Find where the given text appears and provide that cell's center as [X, Y] coordinate. 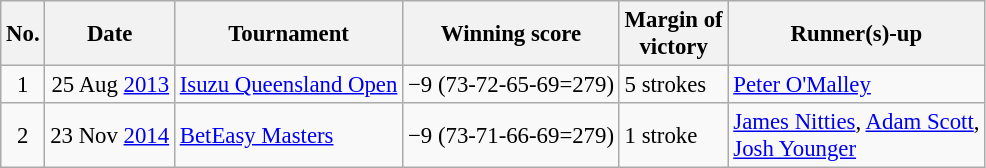
5 strokes [674, 85]
2 [23, 136]
Runner(s)-up [856, 34]
BetEasy Masters [288, 136]
Isuzu Queensland Open [288, 85]
No. [23, 34]
1 [23, 85]
−9 (73-72-65-69=279) [512, 85]
Margin ofvictory [674, 34]
James Nitties, Adam Scott, Josh Younger [856, 136]
Tournament [288, 34]
23 Nov 2014 [110, 136]
Winning score [512, 34]
1 stroke [674, 136]
−9 (73-71-66-69=279) [512, 136]
25 Aug 2013 [110, 85]
Date [110, 34]
Peter O'Malley [856, 85]
